Detect which cell encompasses the target text, then output its [x, y] center coordinate. 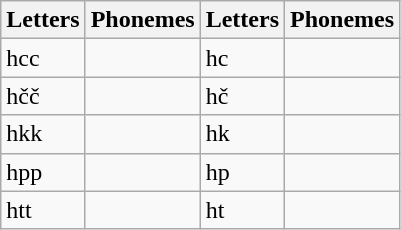
htt [43, 210]
hpp [43, 172]
hc [242, 58]
hkk [43, 134]
hčč [43, 96]
hcc [43, 58]
hč [242, 96]
ht [242, 210]
hk [242, 134]
hp [242, 172]
